Extract the [x, y] coordinate from the center of the cell holding the provided text.  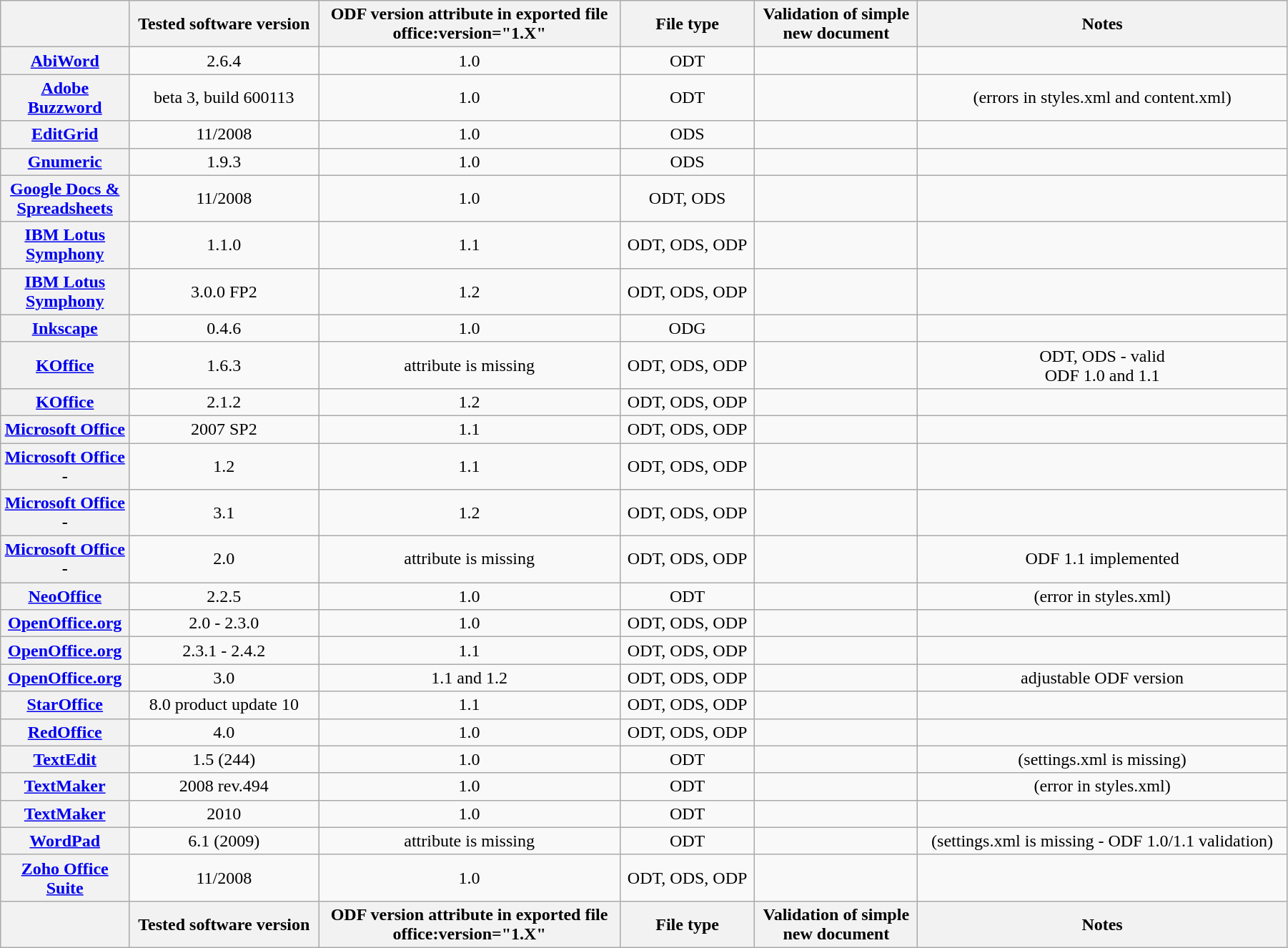
EditGrid [65, 134]
2010 [224, 814]
2.2.5 [224, 596]
1.5 (244) [224, 759]
2.3.1 - 2.4.2 [224, 651]
Microsoft Office [65, 429]
Adobe Buzzword [65, 97]
ODG [688, 328]
Google Docs & Spreadsheets [65, 199]
adjustable ODF version [1102, 678]
1.9.3 [224, 162]
1.1.0 [224, 245]
2.1.2 [224, 402]
6.1 (2009) [224, 841]
TextEdit [65, 759]
2.6.4 [224, 61]
2007 SP2 [224, 429]
StarOffice [65, 705]
3.0 [224, 678]
(settings.xml is missing) [1102, 759]
2.0 - 2.3.0 [224, 623]
AbiWord [65, 61]
2.0 [224, 559]
1.1 and 1.2 [469, 678]
2008 rev.494 [224, 786]
ODT, ODS - validODF 1.0 and 1.1 [1102, 365]
(settings.xml is missing - ODF 1.0/1.1 validation) [1102, 841]
ODT, ODS [688, 199]
3.1 [224, 513]
8.0 product update 10 [224, 705]
beta 3, build 600113 [224, 97]
Gnumeric [65, 162]
Inkscape [65, 328]
1.6.3 [224, 365]
NeoOffice [65, 596]
RedOffice [65, 732]
WordPad [65, 841]
Zoho Office Suite [65, 878]
4.0 [224, 732]
ODF 1.1 implemented [1102, 559]
3.0.0 FP2 [224, 292]
0.4.6 [224, 328]
(errors in styles.xml and content.xml) [1102, 97]
